Determine the [X, Y] coordinate at the center of the cell enclosing the given text.  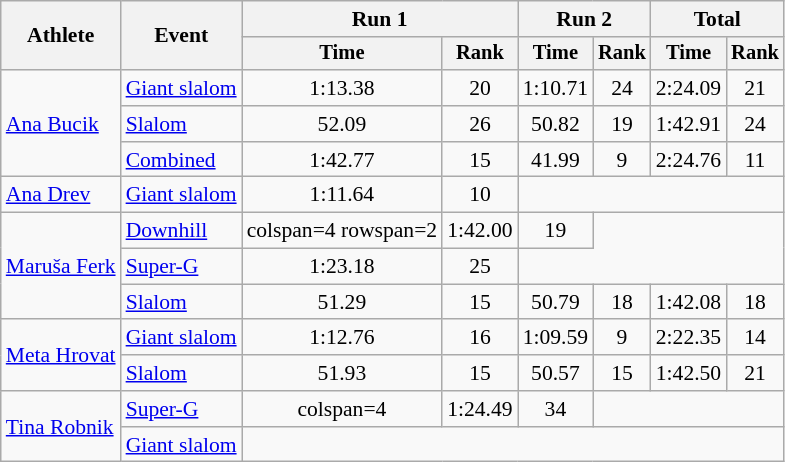
51.93 [342, 373]
25 [480, 267]
colspan=4 [342, 409]
1:09.59 [556, 338]
1:42.77 [342, 160]
16 [480, 338]
1:42.00 [480, 231]
1:42.91 [688, 124]
2:22.35 [688, 338]
1:42.08 [688, 302]
2:24.76 [688, 160]
1:24.49 [480, 409]
Tina Robnik [61, 426]
50.57 [556, 373]
34 [556, 409]
Event [182, 36]
Run 1 [380, 19]
Downhill [182, 231]
1:11.64 [342, 195]
1:42.50 [688, 373]
41.99 [556, 160]
20 [480, 88]
Run 2 [584, 19]
Meta Hrovat [61, 356]
2:24.09 [688, 88]
11 [755, 160]
Ana Bucik [61, 124]
1:13.38 [342, 88]
50.82 [556, 124]
26 [480, 124]
Combined [182, 160]
1:10.71 [556, 88]
colspan=4 rowspan=2 [342, 231]
51.29 [342, 302]
50.79 [556, 302]
Maruša Ferk [61, 266]
Total [718, 19]
52.09 [342, 124]
14 [755, 338]
10 [480, 195]
Ana Drev [61, 195]
1:12.76 [342, 338]
Athlete [61, 36]
1:23.18 [342, 267]
